For the text-containing cell, return its midpoint in [X, Y] coordinate format. 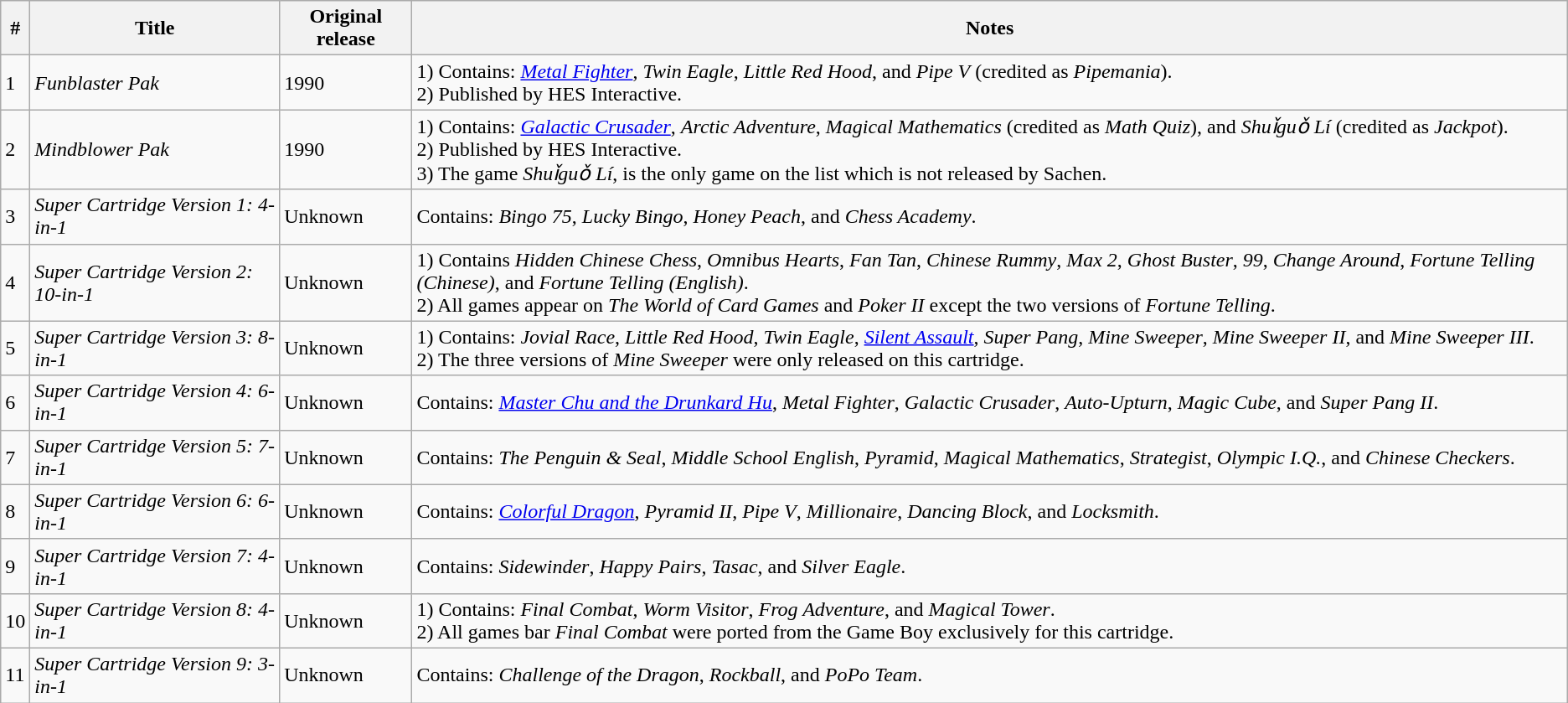
Contains: Colorful Dragon, Pyramid II, Pipe V, Millionaire, Dancing Block, and Locksmith. [990, 511]
6 [15, 402]
5 [15, 349]
9 [15, 566]
Contains: Bingo 75, Lucky Bingo, Honey Peach, and Chess Academy. [990, 216]
Funblaster Pak [155, 82]
Super Cartridge Version 9: 3-in-1 [155, 675]
10 [15, 620]
Super Cartridge Version 3: 8-in-1 [155, 349]
Super Cartridge Version 2: 10-in-1 [155, 282]
4 [15, 282]
Contains: The Penguin & Seal, Middle School English, Pyramid, Magical Mathematics, Strategist, Olympic I.Q., and Chinese Checkers. [990, 457]
Super Cartridge Version 1: 4-in-1 [155, 216]
11 [15, 675]
Contains: Sidewinder, Happy Pairs, Tasac, and Silver Eagle. [990, 566]
7 [15, 457]
Notes [990, 28]
Title [155, 28]
Original release [346, 28]
2 [15, 149]
Super Cartridge Version 7: 4-in-1 [155, 566]
Contains: Master Chu and the Drunkard Hu, Metal Fighter, Galactic Crusader, Auto-Upturn, Magic Cube, and Super Pang II. [990, 402]
Super Cartridge Version 5: 7-in-1 [155, 457]
Mindblower Pak [155, 149]
3 [15, 216]
1) Contains: Metal Fighter, Twin Eagle, Little Red Hood, and Pipe V (credited as Pipemania).2) Published by HES Interactive. [990, 82]
Contains: Challenge of the Dragon, Rockball, and PoPo Team. [990, 675]
1 [15, 82]
Super Cartridge Version 8: 4-in-1 [155, 620]
Super Cartridge Version 6: 6-in-1 [155, 511]
Super Cartridge Version 4: 6-in-1 [155, 402]
# [15, 28]
8 [15, 511]
